Identify which cell holds the provided text, then report its [X, Y] central coordinate. 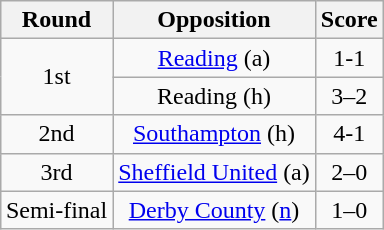
2–0 [349, 172]
Score [349, 20]
2nd [56, 134]
Derby County (n) [214, 210]
Opposition [214, 20]
Reading (a) [214, 58]
Sheffield United (a) [214, 172]
4-1 [349, 134]
3–2 [349, 96]
3rd [56, 172]
1–0 [349, 210]
Round [56, 20]
Semi-final [56, 210]
Reading (h) [214, 96]
1st [56, 77]
Southampton (h) [214, 134]
1-1 [349, 58]
